Determine the (X, Y) coordinate at the center of the cell enclosing the given text.  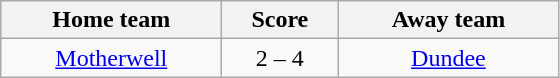
Dundee (448, 58)
2 – 4 (280, 58)
Away team (448, 20)
Home team (112, 20)
Score (280, 20)
Motherwell (112, 58)
